Search for the cell housing the specified text and yield its [x, y] center coordinate. 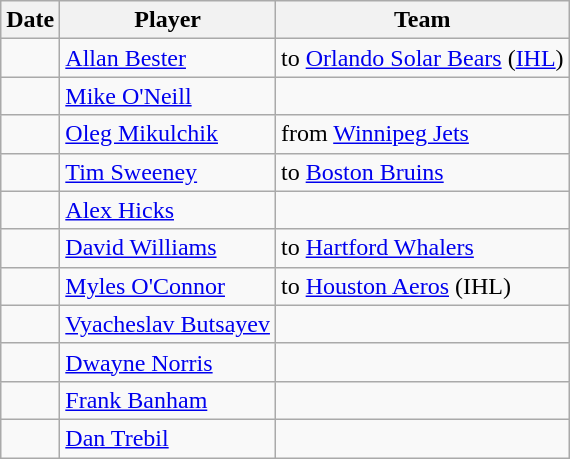
from Winnipeg Jets [422, 134]
Allan Bester [168, 58]
Mike O'Neill [168, 96]
Myles O'Connor [168, 286]
Dan Trebil [168, 438]
David Williams [168, 248]
Tim Sweeney [168, 172]
Player [168, 20]
to Orlando Solar Bears (IHL) [422, 58]
Frank Banham [168, 400]
Oleg Mikulchik [168, 134]
Dwayne Norris [168, 362]
Team [422, 20]
to Houston Aeros (IHL) [422, 286]
Vyacheslav Butsayev [168, 324]
Alex Hicks [168, 210]
to Boston Bruins [422, 172]
Date [30, 20]
to Hartford Whalers [422, 248]
